Determine the (X, Y) coordinate at the center of the cell enclosing the given text.  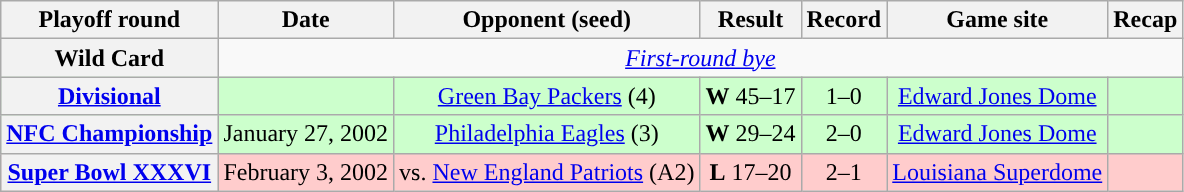
Date (306, 20)
First-round bye (700, 58)
W 45–17 (750, 96)
Recap (1146, 20)
NFC Championship (110, 134)
Divisional (110, 96)
Opponent (seed) (547, 20)
Green Bay Packers (4) (547, 96)
1–0 (844, 96)
Game site (998, 20)
Philadelphia Eagles (3) (547, 134)
Playoff round (110, 20)
Record (844, 20)
Super Bowl XXXVI (110, 172)
Result (750, 20)
2–0 (844, 134)
2–1 (844, 172)
February 3, 2002 (306, 172)
Louisiana Superdome (998, 172)
January 27, 2002 (306, 134)
Wild Card (110, 58)
L 17–20 (750, 172)
vs. New England Patriots (A2) (547, 172)
W 29–24 (750, 134)
